Extract the (x, y) coordinate from the center of the cell holding the provided text.  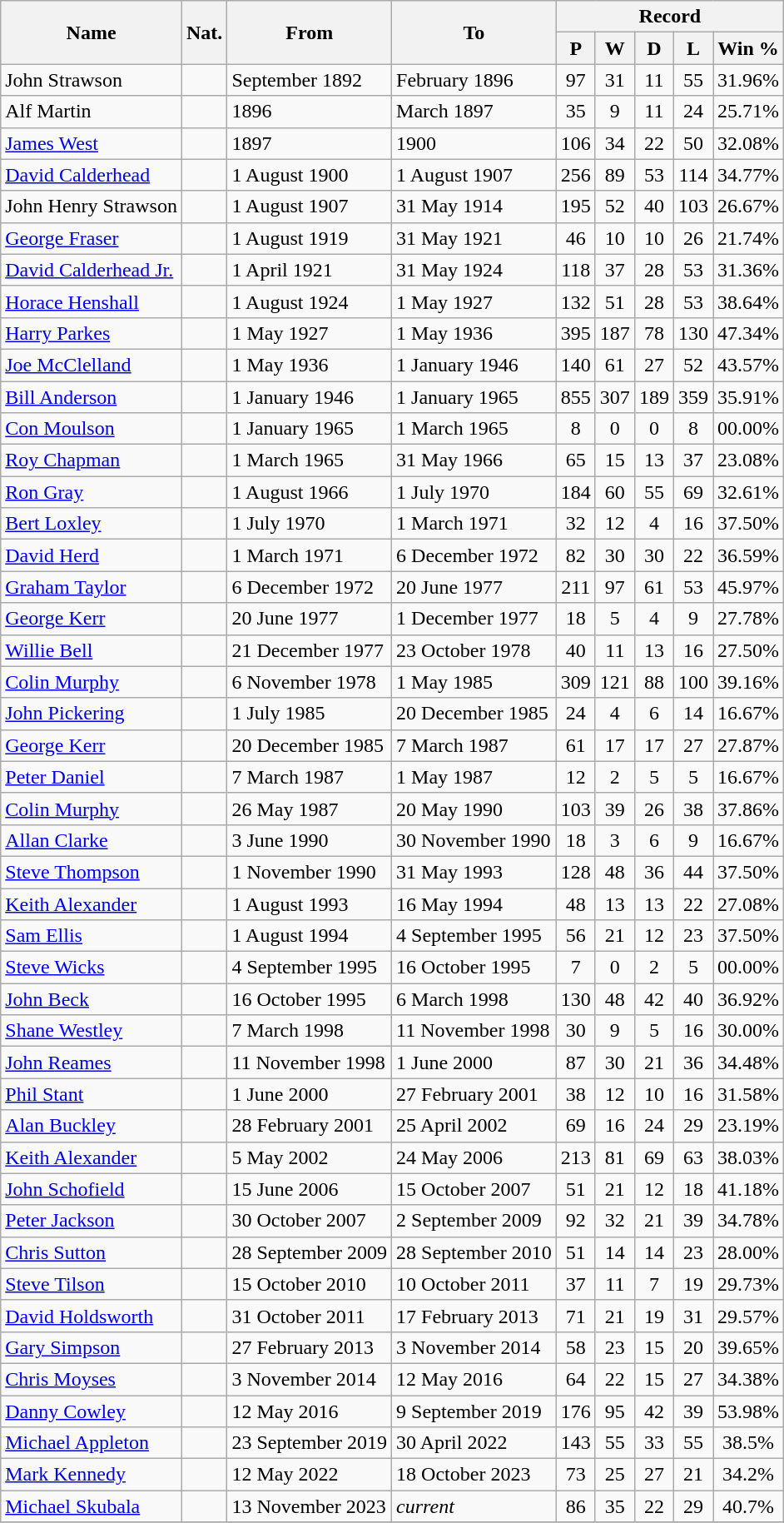
36.59% (747, 555)
P (576, 48)
Steve Thompson (92, 872)
16 May 1994 (474, 903)
15 October 2007 (474, 1189)
25 (614, 1475)
1896 (310, 112)
March 1897 (474, 112)
307 (614, 397)
89 (614, 175)
30 April 2022 (474, 1443)
Steve Tilson (92, 1284)
38.03% (747, 1157)
27.78% (747, 619)
32.61% (747, 492)
65 (576, 460)
128 (576, 872)
10 October 2011 (474, 1284)
Harry Parkes (92, 333)
21.74% (747, 238)
118 (576, 270)
15 October 2010 (310, 1284)
Name (92, 32)
23 October 1978 (474, 650)
17 February 2013 (474, 1316)
184 (576, 492)
1 July 1985 (310, 714)
88 (654, 682)
3 June 1990 (310, 840)
36.92% (747, 999)
26 May 1987 (310, 809)
39.65% (747, 1347)
23.08% (747, 460)
23 September 2019 (310, 1443)
Alan Buckley (92, 1126)
53.98% (747, 1411)
James West (92, 143)
Bert Loxley (92, 524)
95 (614, 1411)
1 December 1977 (474, 619)
David Calderhead Jr. (92, 270)
35.91% (747, 397)
Peter Daniel (92, 777)
44 (692, 872)
John Henry Strawson (92, 207)
Mark Kennedy (92, 1475)
189 (654, 397)
John Beck (92, 999)
1 August 1966 (310, 492)
45.97% (747, 587)
47.34% (747, 333)
28.00% (747, 1252)
46 (576, 238)
187 (614, 333)
71 (576, 1316)
38.64% (747, 301)
29.57% (747, 1316)
7 March 1998 (310, 1031)
1900 (474, 143)
41.18% (747, 1189)
31 October 2011 (310, 1316)
213 (576, 1157)
2 September 2009 (474, 1221)
George Fraser (92, 238)
40.7% (747, 1506)
28 February 2001 (310, 1126)
20 May 1990 (474, 809)
1 August 1994 (310, 936)
Michael Skubala (92, 1506)
9 September 2019 (474, 1411)
5 May 2002 (310, 1157)
121 (614, 682)
Gary Simpson (92, 1347)
78 (654, 333)
David Herd (92, 555)
26.67% (747, 207)
86 (576, 1506)
Shane Westley (92, 1031)
1 May 1987 (474, 777)
L (692, 48)
13 November 2023 (310, 1506)
29.73% (747, 1284)
John Strawson (92, 80)
31 May 1921 (474, 238)
Peter Jackson (92, 1221)
359 (692, 397)
27.08% (747, 903)
1 May 1985 (474, 682)
25.71% (747, 112)
12 May 2022 (310, 1475)
143 (576, 1443)
855 (576, 397)
50 (692, 143)
Win % (747, 48)
33 (654, 1443)
63 (692, 1157)
31 May 1924 (474, 270)
82 (576, 555)
28 September 2010 (474, 1252)
37.86% (747, 809)
28 September 2009 (310, 1252)
Ron Gray (92, 492)
140 (576, 365)
256 (576, 175)
31.58% (747, 1094)
Roy Chapman (92, 460)
Bill Anderson (92, 397)
64 (576, 1379)
309 (576, 682)
18 October 2023 (474, 1475)
Con Moulson (92, 429)
Phil Stant (92, 1094)
1 August 1900 (310, 175)
34.48% (747, 1063)
176 (576, 1411)
100 (692, 682)
Michael Appleton (92, 1443)
John Schofield (92, 1189)
87 (576, 1063)
27 February 2013 (310, 1347)
395 (576, 333)
58 (576, 1347)
132 (576, 301)
34.2% (747, 1475)
30 November 1990 (474, 840)
1897 (310, 143)
34.78% (747, 1221)
31 May 1914 (474, 207)
32.08% (747, 143)
September 1892 (310, 80)
92 (576, 1221)
21 December 1977 (310, 650)
To (474, 32)
Steve Wicks (92, 968)
1 August 1924 (310, 301)
60 (614, 492)
39.16% (747, 682)
31 May 1993 (474, 872)
3 (614, 840)
43.57% (747, 365)
Horace Henshall (92, 301)
6 March 1998 (474, 999)
30 October 2007 (310, 1221)
David Calderhead (92, 175)
John Pickering (92, 714)
27.87% (747, 745)
20 (692, 1347)
current (474, 1506)
34 (614, 143)
34.38% (747, 1379)
23.19% (747, 1126)
38.5% (747, 1443)
Willie Bell (92, 650)
31.36% (747, 270)
30.00% (747, 1031)
56 (576, 936)
27.50% (747, 650)
25 April 2002 (474, 1126)
195 (576, 207)
34.77% (747, 175)
1 August 1919 (310, 238)
February 1896 (474, 80)
31.96% (747, 80)
31 May 1966 (474, 460)
Alf Martin (92, 112)
6 November 1978 (310, 682)
1 August 1993 (310, 903)
Sam Ellis (92, 936)
Allan Clarke (92, 840)
1 November 1990 (310, 872)
W (614, 48)
John Reames (92, 1063)
From (310, 32)
81 (614, 1157)
Record (669, 17)
D (654, 48)
Danny Cowley (92, 1411)
73 (576, 1475)
Chris Moyses (92, 1379)
24 May 2006 (474, 1157)
1 April 1921 (310, 270)
114 (692, 175)
27 February 2001 (474, 1094)
David Holdsworth (92, 1316)
Nat. (204, 32)
15 June 2006 (310, 1189)
106 (576, 143)
211 (576, 587)
Joe McClelland (92, 365)
Chris Sutton (92, 1252)
Graham Taylor (92, 587)
